For the text-containing cell, return its midpoint in (x, y) coordinate format. 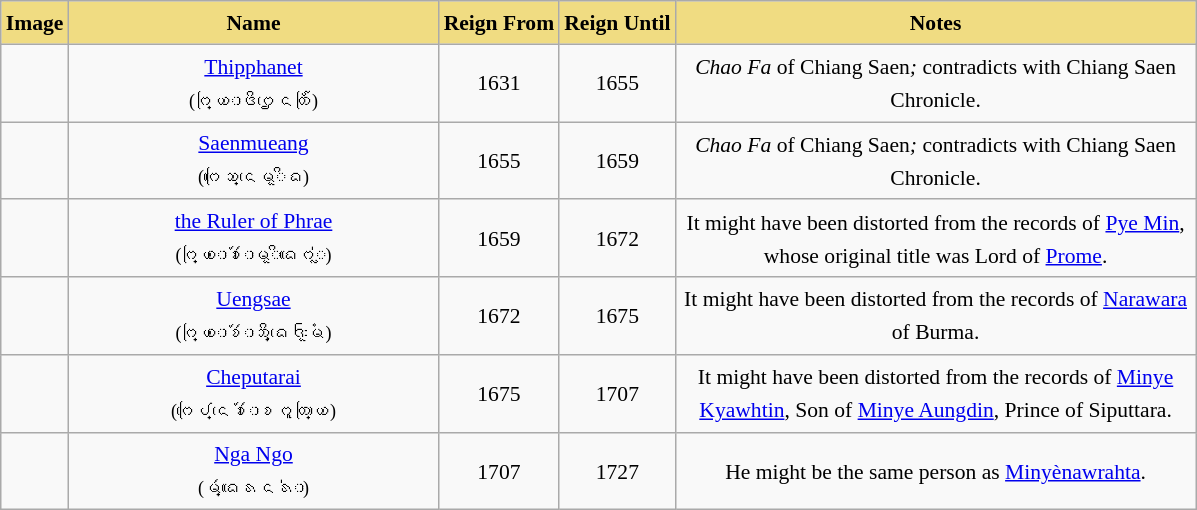
It might have been distorted from the records of Pye Min, whose original title was Lord of Prome. (935, 239)
Thipphanet(ᨻᩕ᩠ᨿᩣᨴᩥᨻᩛᨶᩮᨲᩕ᩼) (253, 83)
Image (35, 22)
Name (253, 22)
the Ruler of Phrae(ᨻᩕ᩠ᨿᩣᨧᩮᩢ᩶ᩣᨾᩮᩬᩥᨦᨻᩯᩖ᩵) (253, 239)
Reign Until (617, 22)
Saenmueang(ᨻᩕᩈᩯ᩠ᨶᨾᩮᩬᩥᨦ) (253, 161)
Uengsae(ᨻᩕ᩠ᨿᩣᨧᩮᩢ᩶ᩣᩋᩥ᩠ᨦᨪᩮᩬᩡᨾᩴ) (253, 316)
1631 (500, 83)
1727 (617, 471)
It might have been distorted from the records of Minye Kyawhtin, Son of Minye Aungdin, Prince of Siputtara. (935, 394)
Nga Ngo(ᨾᩢ᩠ᨦᩁᩯᨶᩁ᩵ᩣ) (253, 471)
It might have been distorted from the records of Narawara of Burma. (935, 316)
Reign From (500, 22)
Notes (935, 22)
Cheputarai(ᨻᩕᨸᩮ᩠ᨶᨧᩮᩢ᩶ᩣᨧᩮᨻᩪᨲᩕᩣ᩠ᨿ) (253, 394)
He might be the same person as Minyènawrahta. (935, 471)
